Identify which cell holds the provided text, then report its [X, Y] central coordinate. 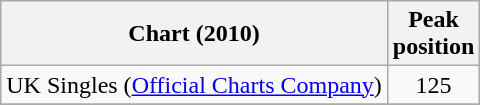
Peakposition [433, 34]
Chart (2010) [194, 34]
125 [433, 85]
UK Singles (Official Charts Company) [194, 85]
